Extract the [x, y] coordinate from the center of the cell holding the provided text.  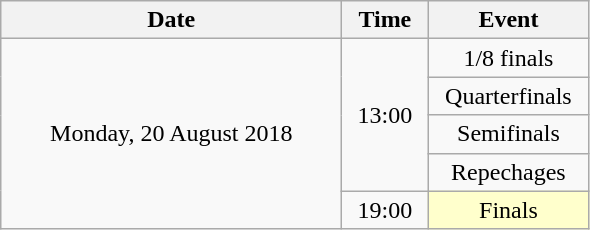
19:00 [385, 210]
1/8 finals [508, 58]
Quarterfinals [508, 96]
Date [172, 20]
Semifinals [508, 134]
Event [508, 20]
Time [385, 20]
13:00 [385, 115]
Repechages [508, 172]
Monday, 20 August 2018 [172, 134]
Finals [508, 210]
